Pinpoint the cell where the given text exists, returning its [X, Y] midpoint coordinate. 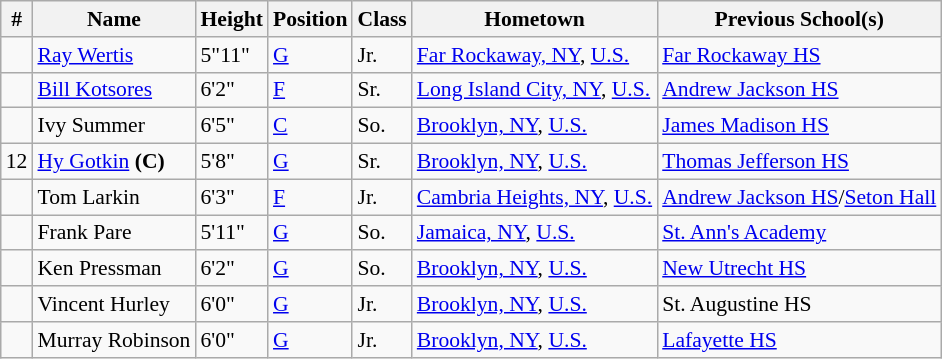
Previous School(s) [799, 19]
Tom Larkin [114, 197]
Murray Robinson [114, 340]
Lafayette HS [799, 340]
Frank Pare [114, 233]
12 [17, 162]
Andrew Jackson HS/Seton Hall [799, 197]
5'11" [231, 233]
Cambria Heights, NY, U.S. [534, 197]
5"11" [231, 55]
St. Augustine HS [799, 304]
Class [382, 19]
Bill Kotsores [114, 90]
Name [114, 19]
5'8" [231, 162]
C [310, 126]
# [17, 19]
Ray Wertis [114, 55]
Height [231, 19]
New Utrecht HS [799, 269]
Vincent Hurley [114, 304]
James Madison HS [799, 126]
Jamaica, NY, U.S. [534, 233]
6'5" [231, 126]
Position [310, 19]
6'3" [231, 197]
Ken Pressman [114, 269]
Hometown [534, 19]
Ivy Summer [114, 126]
Far Rockaway HS [799, 55]
Andrew Jackson HS [799, 90]
Hy Gotkin (C) [114, 162]
Far Rockaway, NY, U.S. [534, 55]
Long Island City, NY, U.S. [534, 90]
Thomas Jefferson HS [799, 162]
St. Ann's Academy [799, 233]
